Return the [X, Y] coordinate for the center point of the cell that contains the specified text.  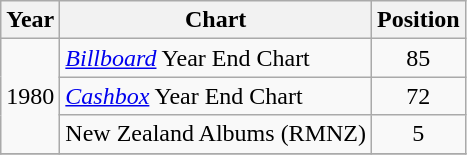
72 [418, 96]
Year [30, 20]
85 [418, 58]
Billboard Year End Chart [216, 58]
1980 [30, 96]
New Zealand Albums (RMNZ) [216, 134]
Position [418, 20]
Chart [216, 20]
Cashbox Year End Chart [216, 96]
5 [418, 134]
